Output the [X, Y] coordinate of the center of the cell containing the given text.  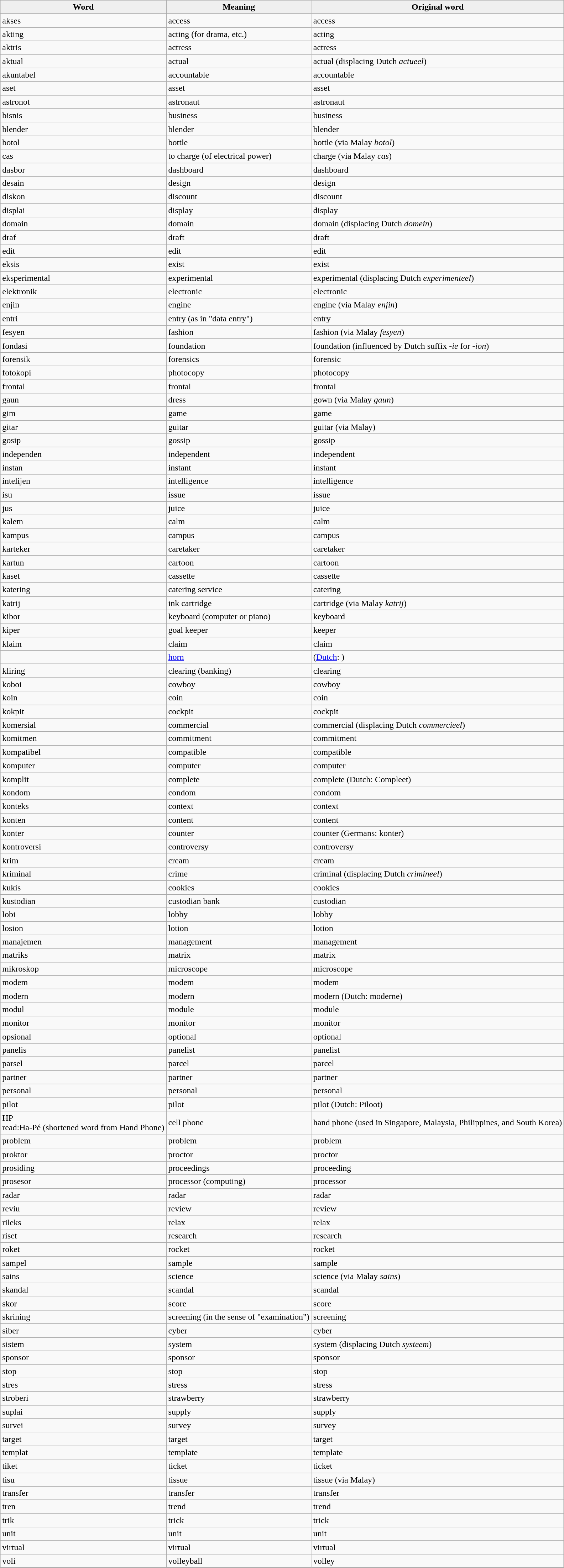
fashion [239, 332]
processor [438, 1182]
kibor [83, 617]
ink cartridge [239, 603]
experimental [239, 278]
commercial [239, 725]
(Dutch: ) [438, 657]
hand phone (used in Singapore, Malaysia, Philippines, and South Korea) [438, 1122]
lobi [83, 915]
foundation (influenced by Dutch suffix -ie for -ion) [438, 346]
draf [83, 237]
akting [83, 34]
proceedings [239, 1168]
forensik [83, 359]
clearing [438, 671]
kiper [83, 630]
krim [83, 861]
fashion (via Malay fesyen) [438, 332]
koboi [83, 684]
astronot [83, 102]
keyboard (computer or piano) [239, 617]
foundation [239, 346]
enjin [83, 305]
sampel [83, 1263]
kontroversi [83, 847]
Meaning [239, 7]
kartun [83, 562]
keyboard [438, 617]
trik [83, 1520]
kaset [83, 576]
kustodian [83, 901]
komputer [83, 765]
komitmen [83, 738]
guitar [239, 427]
screening [438, 1317]
science [239, 1277]
system (displacing Dutch systeem) [438, 1344]
kondom [83, 793]
bisnis [83, 115]
kalem [83, 522]
engine [239, 305]
bottle (via Malay botol) [438, 142]
botol [83, 142]
dress [239, 400]
aktual [83, 61]
to charge (of electrical power) [239, 156]
processor (computing) [239, 1182]
custodian bank [239, 901]
cartridge (via Malay katrij) [438, 603]
keeper [438, 630]
elektronik [83, 291]
kriminal [83, 874]
survei [83, 1425]
instan [83, 468]
manajemen [83, 942]
komersial [83, 725]
jus [83, 508]
skrining [83, 1317]
katrij [83, 603]
entri [83, 319]
suplai [83, 1412]
forensics [239, 359]
roket [83, 1249]
kukis [83, 888]
matriks [83, 955]
aktris [83, 48]
tisu [83, 1479]
karteker [83, 549]
panelis [83, 1050]
komplit [83, 779]
desain [83, 183]
fotokopi [83, 373]
forensic [438, 359]
custodian [438, 901]
kompatibel [83, 752]
skor [83, 1304]
siber [83, 1331]
Original word [438, 7]
tissue [239, 1479]
tren [83, 1507]
screening (in the sense of "examination") [239, 1317]
guitar (via Malay) [438, 427]
katering [83, 589]
fesyen [83, 332]
bottle [239, 142]
modern (Dutch: moderne) [438, 996]
riset [83, 1236]
losion [83, 928]
mikroskop [83, 969]
klaim [83, 644]
skandal [83, 1290]
prosesor [83, 1182]
engine (via Malay enjin) [438, 305]
koin [83, 698]
akses [83, 21]
science (via Malay sains) [438, 1277]
Word [83, 7]
templat [83, 1452]
system [239, 1344]
proceeding [438, 1168]
crime [239, 874]
voli [83, 1561]
cell phone [239, 1122]
fondasi [83, 346]
intelijen [83, 481]
counter [239, 833]
proktor [83, 1154]
domain (displacing Dutch domein) [438, 224]
clearing (banking) [239, 671]
sains [83, 1277]
acting (for drama, etc.) [239, 34]
akuntabel [83, 75]
horn [239, 657]
charge (via Malay cas) [438, 156]
opsional [83, 1037]
eksperimental [83, 278]
volley [438, 1561]
parsel [83, 1064]
rileks [83, 1222]
entry (as in "data entry") [239, 319]
gim [83, 414]
konter [83, 833]
actual (displacing Dutch actueel) [438, 61]
stroberi [83, 1398]
reviu [83, 1209]
sistem [83, 1344]
modul [83, 1009]
counter (Germans: konter) [438, 833]
gaun [83, 400]
stres [83, 1385]
isu [83, 495]
tissue (via Malay) [438, 1479]
diskon [83, 197]
goal keeper [239, 630]
commercial (displacing Dutch commercieel) [438, 725]
actual [239, 61]
catering [438, 589]
criminal (displacing Dutch crimineel) [438, 874]
cas [83, 156]
complete (Dutch: Compleet) [438, 779]
volleyball [239, 1561]
konten [83, 820]
independen [83, 454]
gosip [83, 441]
gitar [83, 427]
kokpit [83, 711]
catering service [239, 589]
konteks [83, 806]
pilot (Dutch: Piloot) [438, 1104]
kampus [83, 535]
experimental (displacing Dutch experimenteel) [438, 278]
acting [438, 34]
complete [239, 779]
gown (via Malay gaun) [438, 400]
prosiding [83, 1168]
tiket [83, 1466]
HP read:Ha-Pé (shortened word from Hand Phone) [83, 1122]
kliring [83, 671]
displai [83, 210]
eksis [83, 264]
aset [83, 88]
dasbor [83, 170]
entry [438, 319]
